Detect which cell encompasses the target text, then output its (x, y) center coordinate. 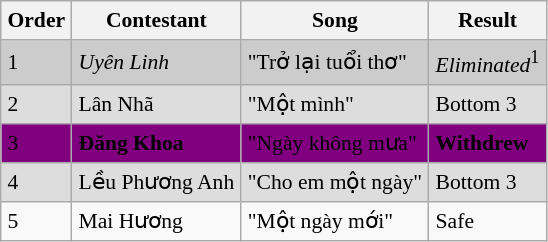
Withdrew (488, 144)
Song (335, 20)
Đăng Khoa (156, 144)
Order (36, 20)
Mai Hương (156, 222)
Uyên Linh (156, 62)
"Cho em một ngày" (335, 182)
"Một ngày mới" (335, 222)
Result (488, 20)
3 (36, 144)
Lều Phương Anh (156, 182)
1 (36, 62)
"Trở lại tuổi thơ" (335, 62)
Lân Nhã (156, 104)
Safe (488, 222)
2 (36, 104)
5 (36, 222)
"Một mình" (335, 104)
Eliminated1 (488, 62)
Contestant (156, 20)
"Ngày không mưa" (335, 144)
4 (36, 182)
